Return (x, y) of the center of cell containing provided text 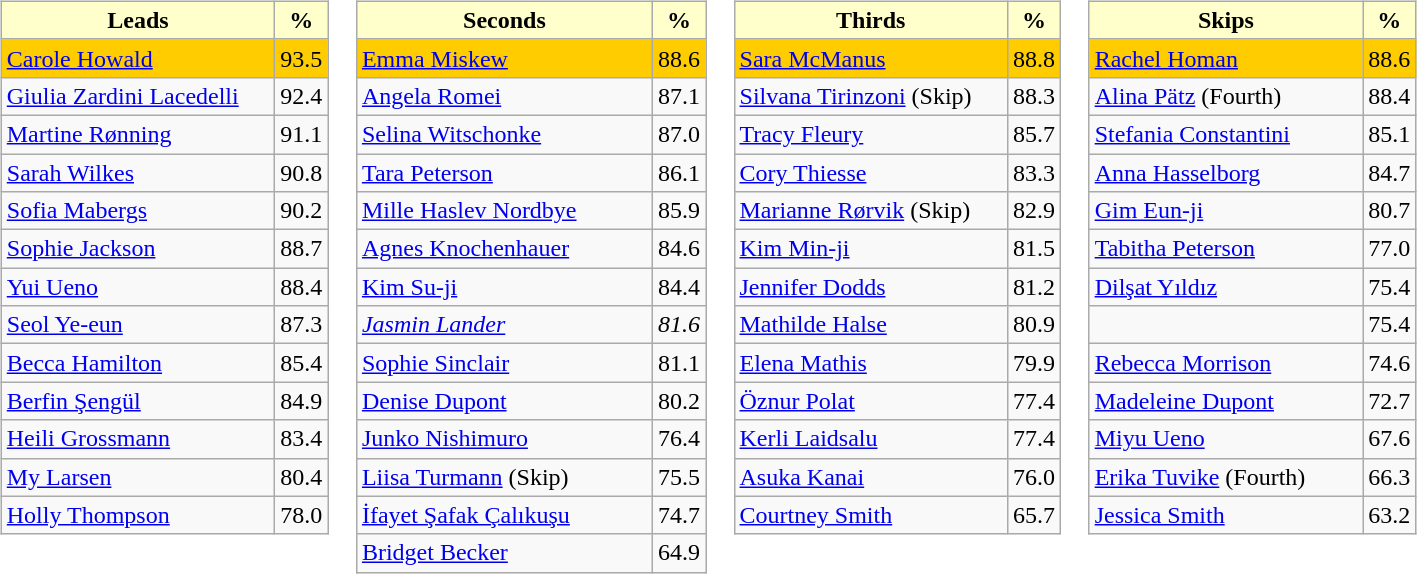
Anna Hasselborg (1226, 173)
88.7 (302, 249)
Silvana Tirinzoni (Skip) (871, 96)
82.9 (1034, 211)
84.9 (302, 401)
92.4 (302, 96)
Liisa Turmann (Skip) (504, 477)
Elena Mathis (871, 363)
Rebecca Morrison (1226, 363)
Heili Grossmann (138, 439)
65.7 (1034, 515)
Denise Dupont (504, 401)
Kim Su-ji (504, 287)
88.3 (1034, 96)
Mille Haslev Nordbye (504, 211)
75.5 (678, 477)
87.1 (678, 96)
90.2 (302, 211)
My Larsen (138, 477)
86.1 (678, 173)
84.6 (678, 249)
Sarah Wilkes (138, 173)
91.1 (302, 134)
Gim Eun-ji (1226, 211)
63.2 (1390, 515)
88.8 (1034, 58)
Skips (1226, 20)
Mathilde Halse (871, 325)
Giulia Zardini Lacedelli (138, 96)
80.2 (678, 401)
Becca Hamilton (138, 363)
Thirds (871, 20)
79.9 (1034, 363)
Martine Rønning (138, 134)
87.0 (678, 134)
Seol Ye-eun (138, 325)
66.3 (1390, 477)
Cory Thiesse (871, 173)
74.7 (678, 515)
81.2 (1034, 287)
Agnes Knochenhauer (504, 249)
Seconds (504, 20)
Öznur Polat (871, 401)
85.1 (1390, 134)
Jasmin Lander (504, 325)
80.7 (1390, 211)
90.8 (302, 173)
77.0 (1390, 249)
Sofia Mabergs (138, 211)
81.1 (678, 363)
Jennifer Dodds (871, 287)
Sophie Sinclair (504, 363)
81.6 (678, 325)
80.4 (302, 477)
Madeleine Dupont (1226, 401)
Rachel Homan (1226, 58)
64.9 (678, 553)
72.7 (1390, 401)
85.7 (1034, 134)
84.7 (1390, 173)
Kerli Laidsalu (871, 439)
Holly Thompson (138, 515)
74.6 (1390, 363)
Junko Nishimuro (504, 439)
67.6 (1390, 439)
Kim Min-ji (871, 249)
Tracy Fleury (871, 134)
Berfin Şengül (138, 401)
Sara McManus (871, 58)
Jessica Smith (1226, 515)
85.4 (302, 363)
Miyu Ueno (1226, 439)
Angela Romei (504, 96)
76.0 (1034, 477)
Dilşat Yıldız (1226, 287)
Carole Howald (138, 58)
83.4 (302, 439)
Tara Peterson (504, 173)
93.5 (302, 58)
Leads (138, 20)
76.4 (678, 439)
Emma Miskew (504, 58)
Bridget Becker (504, 553)
87.3 (302, 325)
İfayet Şafak Çalıkuşu (504, 515)
Sophie Jackson (138, 249)
Alina Pätz (Fourth) (1226, 96)
80.9 (1034, 325)
Asuka Kanai (871, 477)
78.0 (302, 515)
Selina Witschonke (504, 134)
84.4 (678, 287)
85.9 (678, 211)
Tabitha Peterson (1226, 249)
Yui Ueno (138, 287)
Erika Tuvike (Fourth) (1226, 477)
Stefania Constantini (1226, 134)
Courtney Smith (871, 515)
83.3 (1034, 173)
81.5 (1034, 249)
Marianne Rørvik (Skip) (871, 211)
